Search for the cell housing the specified text and yield its [X, Y] center coordinate. 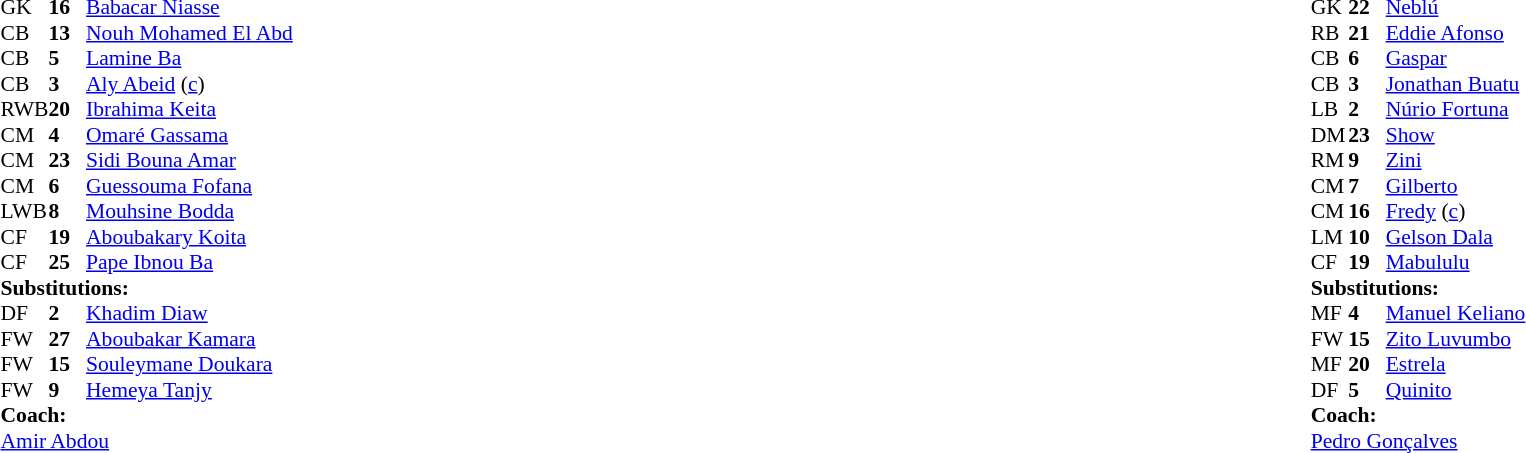
Lamine Ba [190, 59]
Mouhsine Bodda [190, 211]
LB [1330, 109]
Ibrahima Keita [190, 109]
Aboubakary Koita [190, 237]
Sidi Bouna Amar [190, 161]
Manuel Keliano [1456, 313]
Khadim Diaw [190, 313]
LWB [24, 211]
16 [1367, 211]
10 [1367, 237]
RWB [24, 109]
Gelson Dala [1456, 237]
7 [1367, 186]
Zito Luvumbo [1456, 339]
Gaspar [1456, 59]
DM [1330, 135]
Omaré Gassama [190, 135]
Zini [1456, 161]
RB [1330, 33]
Hemeya Tanjy [190, 390]
Estrela [1456, 365]
Show [1456, 135]
LM [1330, 237]
Pape Ibnou Ba [190, 263]
27 [67, 339]
Guessouma Fofana [190, 186]
Núrio Fortuna [1456, 109]
Fredy (c) [1456, 211]
25 [67, 263]
Mabululu [1456, 263]
RM [1330, 161]
8 [67, 211]
Eddie Afonso [1456, 33]
21 [1367, 33]
Jonathan Buatu [1456, 84]
Aboubakar Kamara [190, 339]
13 [67, 33]
Souleymane Doukara [190, 365]
Nouh Mohamed El Abd [190, 33]
Quinito [1456, 390]
Aly Abeid (c) [190, 84]
Gilberto [1456, 186]
